Detect which cell encompasses the target text, then output its [x, y] center coordinate. 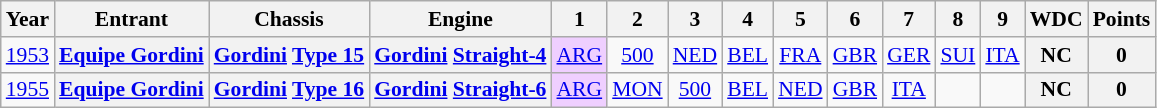
1 [579, 19]
Gordini Straight-4 [460, 55]
Gordini Straight-6 [460, 90]
6 [856, 19]
Chassis [289, 19]
Gordini Type 15 [289, 55]
WDC [1056, 19]
Engine [460, 19]
3 [695, 19]
1953 [28, 55]
2 [638, 19]
GER [908, 55]
MON [638, 90]
Year [28, 19]
8 [958, 19]
1955 [28, 90]
FRA [800, 55]
5 [800, 19]
Entrant [132, 19]
Gordini Type 16 [289, 90]
SUI [958, 55]
7 [908, 19]
Points [1122, 19]
9 [1002, 19]
4 [748, 19]
